Output the [X, Y] coordinate of the center of the cell containing the given text.  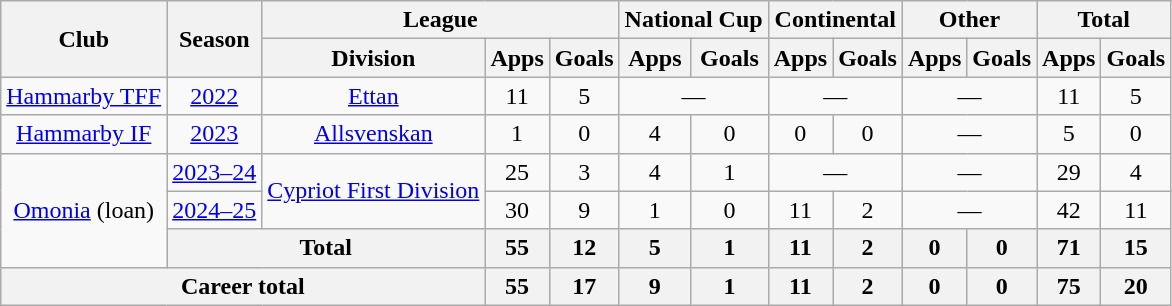
75 [1069, 286]
2024–25 [214, 210]
Club [84, 39]
League [440, 20]
National Cup [694, 20]
Allsvenskan [374, 134]
15 [1136, 248]
Hammarby IF [84, 134]
Division [374, 58]
25 [517, 172]
30 [517, 210]
Continental [835, 20]
2022 [214, 96]
Career total [243, 286]
12 [584, 248]
3 [584, 172]
29 [1069, 172]
Ettan [374, 96]
Cypriot First Division [374, 191]
17 [584, 286]
2023 [214, 134]
Other [969, 20]
71 [1069, 248]
2023–24 [214, 172]
20 [1136, 286]
Omonia (loan) [84, 210]
Season [214, 39]
42 [1069, 210]
Hammarby TFF [84, 96]
